Detect which cell encompasses the target text, then output its (X, Y) center coordinate. 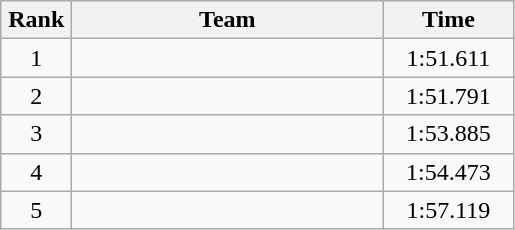
5 (36, 210)
Team (228, 20)
Time (448, 20)
1:53.885 (448, 134)
1 (36, 58)
1:54.473 (448, 172)
2 (36, 96)
3 (36, 134)
4 (36, 172)
1:57.119 (448, 210)
Rank (36, 20)
1:51.611 (448, 58)
1:51.791 (448, 96)
